Return (X, Y) of the center of cell containing provided text 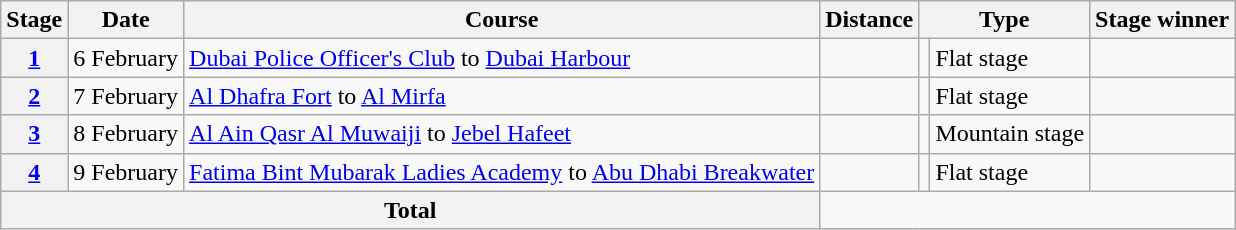
Date (126, 20)
4 (34, 172)
6 February (126, 58)
Distance (870, 20)
Dubai Police Officer's Club to Dubai Harbour (502, 58)
8 February (126, 134)
3 (34, 134)
Al Ain Qasr Al Muwaiji to Jebel Hafeet (502, 134)
9 February (126, 172)
Stage (34, 20)
Al Dhafra Fort to Al Mirfa (502, 96)
7 February (126, 96)
Type (1004, 20)
Fatima Bint Mubarak Ladies Academy to Abu Dhabi Breakwater (502, 172)
Mountain stage (1010, 134)
Total (410, 210)
Stage winner (1162, 20)
1 (34, 58)
2 (34, 96)
Course (502, 20)
